Locate the cell with the specified text and output its [X, Y] center coordinate. 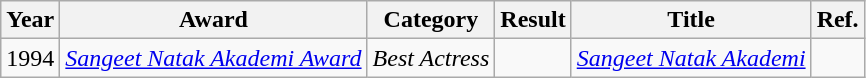
Award [214, 20]
Title [691, 20]
Sangeet Natak Akademi [691, 58]
Year [30, 20]
Category [431, 20]
Best Actress [431, 58]
Result [533, 20]
Sangeet Natak Akademi Award [214, 58]
Ref. [838, 20]
1994 [30, 58]
